Provide the (X, Y) coordinate of the cell's center where the given text is located.  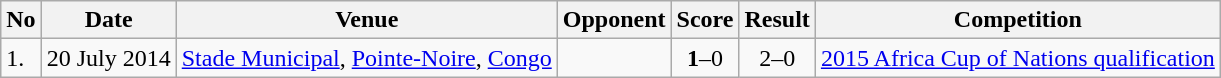
1–0 (705, 58)
Stade Municipal, Pointe-Noire, Congo (366, 58)
2–0 (777, 58)
Score (705, 20)
20 July 2014 (108, 58)
Result (777, 20)
Opponent (614, 20)
No (21, 20)
Competition (1018, 20)
Date (108, 20)
Venue (366, 20)
1. (21, 58)
2015 Africa Cup of Nations qualification (1018, 58)
